Return (x, y) of the center of cell containing provided text 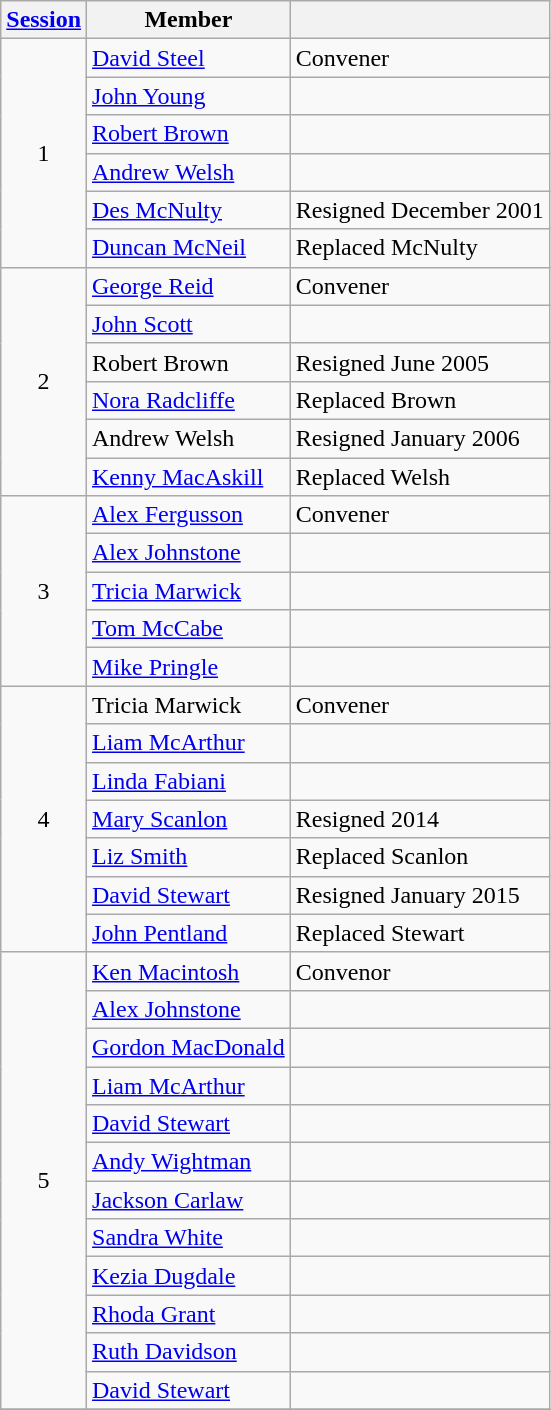
David Steel (189, 58)
Resigned 2014 (420, 819)
Andy Wightman (189, 1162)
Alex Fergusson (189, 515)
Resigned December 2001 (420, 210)
1 (44, 153)
Duncan McNeil (189, 248)
Rhoda Grant (189, 1314)
Gordon MacDonald (189, 1047)
Resigned January 2006 (420, 438)
5 (44, 1180)
Mike Pringle (189, 667)
Replaced Brown (420, 400)
George Reid (189, 286)
John Pentland (189, 933)
Kenny MacAskill (189, 477)
John Young (189, 96)
Resigned June 2005 (420, 362)
Replaced Scanlon (420, 857)
Tom McCabe (189, 629)
John Scott (189, 324)
Ruth Davidson (189, 1352)
Jackson Carlaw (189, 1200)
Des McNulty (189, 210)
Sandra White (189, 1238)
Replaced McNulty (420, 248)
3 (44, 591)
Mary Scanlon (189, 819)
Liz Smith (189, 857)
Replaced Welsh (420, 477)
Member (189, 20)
Linda Fabiani (189, 781)
Kezia Dugdale (189, 1276)
2 (44, 381)
Nora Radcliffe (189, 400)
4 (44, 819)
Resigned January 2015 (420, 895)
Session (44, 20)
Replaced Stewart (420, 933)
Ken Macintosh (189, 971)
Convenor (420, 971)
